Detect which cell encompasses the target text, then output its (X, Y) center coordinate. 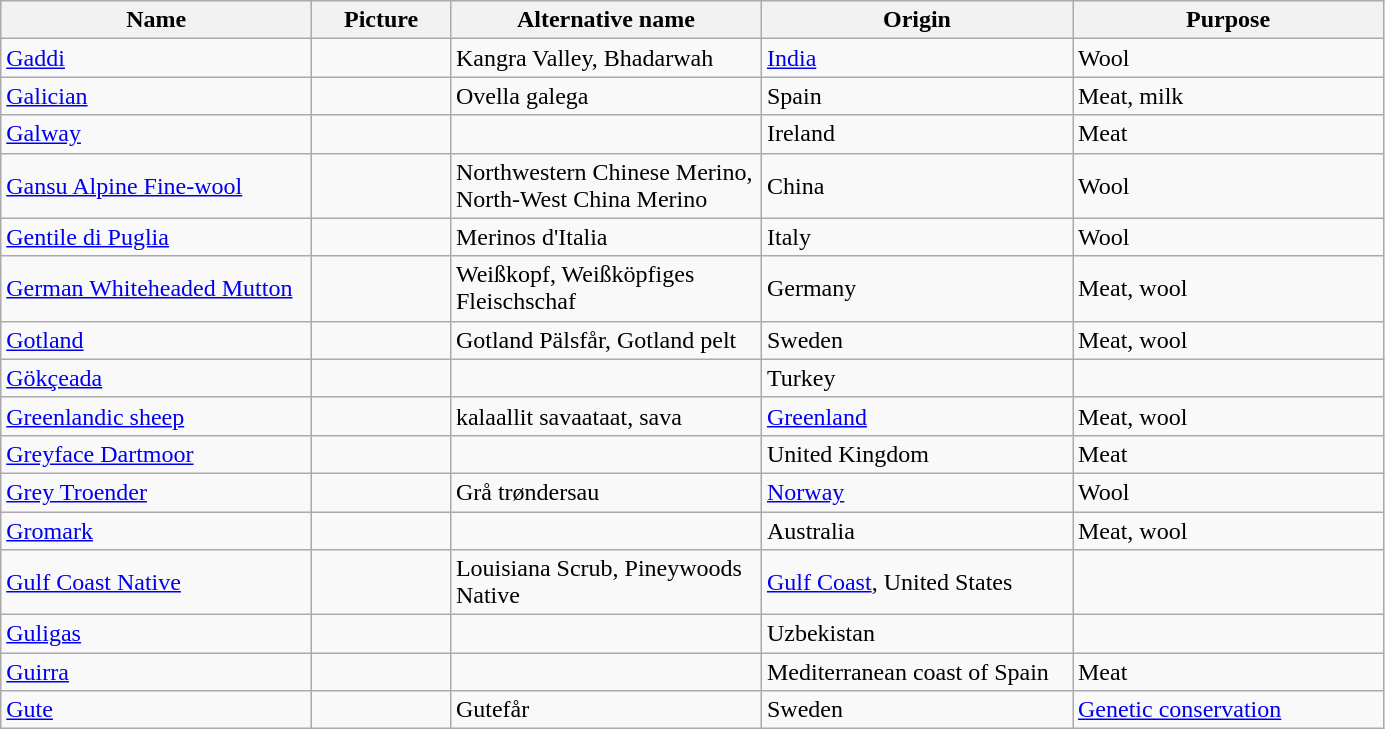
Galway (156, 134)
Picture (382, 20)
kalaallit savaataat, sava (606, 416)
Purpose (1228, 20)
Gaddi (156, 58)
Gentile di Puglia (156, 237)
Galician (156, 96)
Meat, milk (1228, 96)
India (916, 58)
German Whiteheaded Mutton (156, 288)
Gulf Coast, United States (916, 582)
China (916, 186)
Norway (916, 492)
Gute (156, 710)
Gotland Pälsfår, Gotland pelt (606, 340)
Germany (916, 288)
Greenlandic sheep (156, 416)
Ireland (916, 134)
Gulf Coast Native (156, 582)
Name (156, 20)
Greenland (916, 416)
Gotland (156, 340)
Louisiana Scrub, Pineywoods Native (606, 582)
Mediterranean coast of Spain (916, 672)
Guligas (156, 634)
Grå trøndersau (606, 492)
Ovella galega (606, 96)
Uzbekistan (916, 634)
Greyface Dartmoor (156, 454)
Alternative name (606, 20)
United Kingdom (916, 454)
Gansu Alpine Fine-wool (156, 186)
Grey Troender (156, 492)
Kangra Valley, Bhadarwah (606, 58)
Gökçeada (156, 378)
Weißkopf, Weißköpfiges Fleischschaf (606, 288)
Guirra (156, 672)
Turkey (916, 378)
Merinos d'Italia (606, 237)
Northwestern Chinese Merino, North-West China Merino (606, 186)
Italy (916, 237)
Australia (916, 531)
Spain (916, 96)
Origin (916, 20)
Gutefår (606, 710)
Gromark (156, 531)
Genetic conservation (1228, 710)
